Detect which cell encompasses the target text, then output its [x, y] center coordinate. 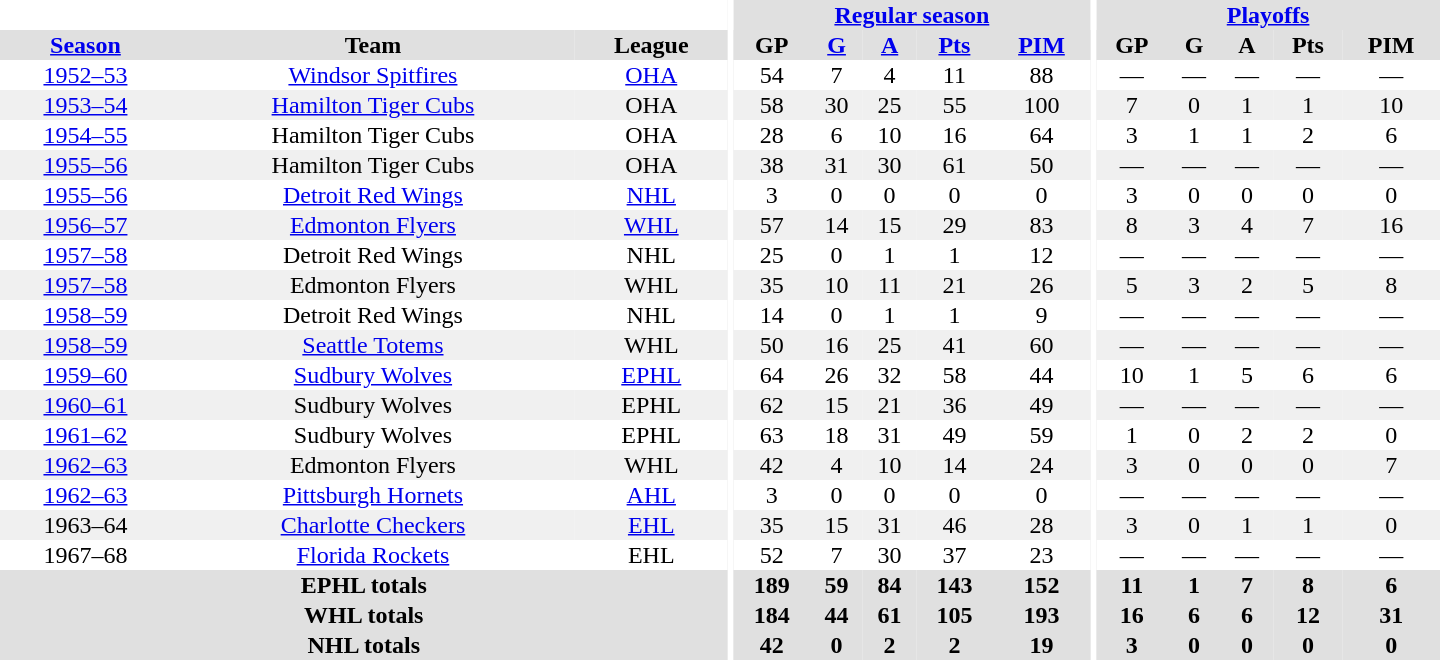
23 [1042, 555]
19 [1042, 645]
Charlotte Checkers [373, 525]
Season [86, 45]
189 [772, 585]
60 [1042, 345]
100 [1042, 105]
WHL totals [364, 615]
57 [772, 225]
1961–62 [86, 435]
41 [954, 345]
193 [1042, 615]
1953–54 [86, 105]
Regular season [912, 15]
1952–53 [86, 75]
54 [772, 75]
1967–68 [86, 555]
29 [954, 225]
1963–64 [86, 525]
AHL [652, 495]
Florida Rockets [373, 555]
83 [1042, 225]
1959–60 [86, 375]
Team [373, 45]
Pittsburgh Hornets [373, 495]
1960–61 [86, 405]
105 [954, 615]
63 [772, 435]
143 [954, 585]
NHL totals [364, 645]
84 [890, 585]
18 [836, 435]
46 [954, 525]
52 [772, 555]
EPHL totals [364, 585]
62 [772, 405]
88 [1042, 75]
Playoffs [1268, 15]
Seattle Totems [373, 345]
55 [954, 105]
Windsor Spitfires [373, 75]
1956–57 [86, 225]
32 [890, 375]
League [652, 45]
152 [1042, 585]
24 [1042, 465]
36 [954, 405]
184 [772, 615]
1954–55 [86, 135]
38 [772, 165]
37 [954, 555]
9 [1042, 315]
